Return [x, y] of the center of cell containing provided text 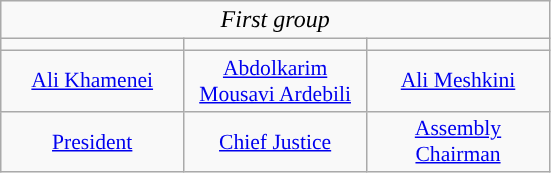
Assembly Chairman [458, 142]
Ali Meshkini [458, 80]
Chief Justice [276, 142]
President [92, 142]
First group [276, 20]
Abdolkarim Mousavi Ardebili [276, 80]
Ali Khamenei [92, 80]
